Extract the (x, y) coordinate from the center of the cell holding the provided text.  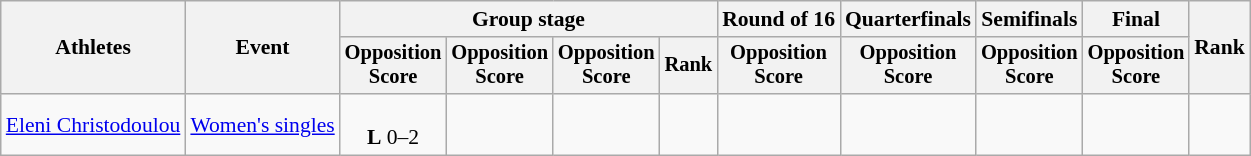
Group stage (528, 19)
Final (1136, 19)
L 0–2 (394, 124)
Athletes (94, 48)
Quarterfinals (908, 19)
Event (262, 48)
Women's singles (262, 124)
Eleni Christodoulou (94, 124)
Semifinals (1030, 19)
Round of 16 (778, 19)
